Return (x, y) of the center of cell containing provided text 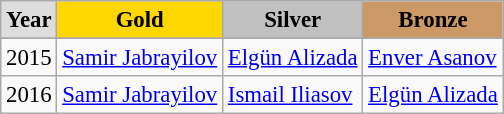
Ismail Iliasov (293, 95)
Gold (140, 20)
Year (29, 20)
Enver Asanov (433, 58)
2016 (29, 95)
Bronze (433, 20)
Silver (293, 20)
2015 (29, 58)
